Find where the given text appears and provide that cell's center as [x, y] coordinate. 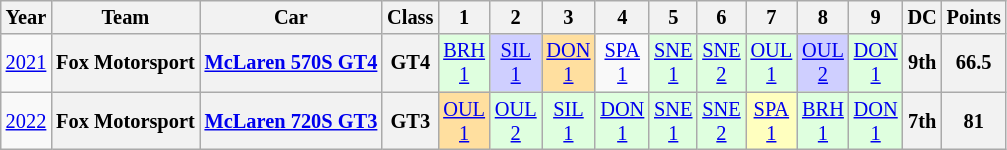
2022 [26, 121]
Team [125, 17]
9 [876, 17]
McLaren 570S GT4 [292, 63]
6 [721, 17]
McLaren 720S GT3 [292, 121]
9th [922, 63]
3 [569, 17]
GT4 [410, 63]
1 [464, 17]
81 [974, 121]
2 [516, 17]
DC [922, 17]
4 [622, 17]
Year [26, 17]
Class [410, 17]
66.5 [974, 63]
Points [974, 17]
2021 [26, 63]
Car [292, 17]
7th [922, 121]
7 [772, 17]
8 [823, 17]
GT3 [410, 121]
5 [673, 17]
